Locate the cell with the specified text and output its (X, Y) center coordinate. 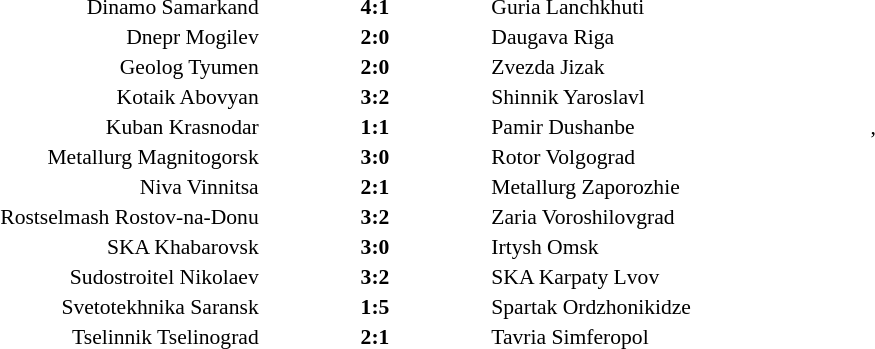
Daugava Riga (679, 37)
2:1 (376, 187)
SKA Karpaty Lvov (679, 277)
1:1 (376, 127)
Shinnik Yaroslavl (679, 97)
Rotor Volgograd (679, 157)
Spartak Ordzhonikidze (679, 307)
Zvezda Jizak (679, 67)
Pamir Dushanbe (679, 127)
Irtysh Omsk (679, 247)
1:5 (376, 307)
Zaria Voroshilovgrad (679, 217)
Metallurg Zaporozhie (679, 187)
